Return the (X, Y) coordinate for the center point of the cell that contains the specified text.  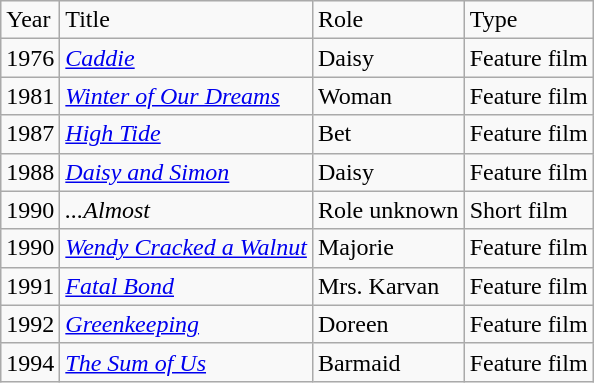
1976 (30, 58)
Role (388, 20)
Doreen (388, 324)
1994 (30, 362)
Role unknown (388, 210)
Majorie (388, 248)
Type (528, 20)
1992 (30, 324)
1988 (30, 172)
1981 (30, 96)
Caddie (186, 58)
Bet (388, 134)
...Almost (186, 210)
Daisy and Simon (186, 172)
Fatal Bond (186, 286)
Winter of Our Dreams (186, 96)
1987 (30, 134)
Greenkeeping (186, 324)
The Sum of Us (186, 362)
Year (30, 20)
Title (186, 20)
Barmaid (388, 362)
Woman (388, 96)
Wendy Cracked a Walnut (186, 248)
High Tide (186, 134)
1991 (30, 286)
Mrs. Karvan (388, 286)
Short film (528, 210)
